Find where the given text appears and provide that cell's center as (x, y) coordinate. 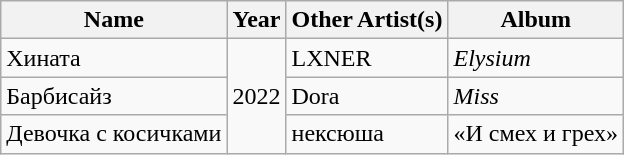
Miss (536, 96)
«И смех и грех» (536, 134)
Name (114, 20)
Девочка с косичками (114, 134)
Хината (114, 58)
Elysium (536, 58)
2022 (256, 96)
Барбисайз (114, 96)
Other Artist(s) (367, 20)
нексюша (367, 134)
Year (256, 20)
Album (536, 20)
Dora (367, 96)
LXNER (367, 58)
